From the cell containing the given text, extract its center point as [x, y] coordinate. 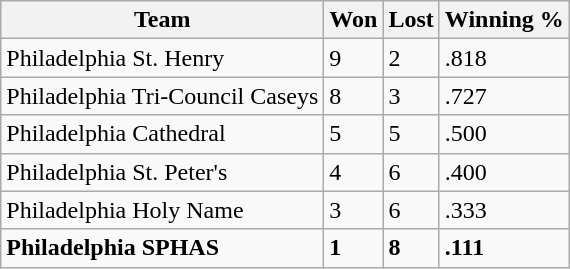
Philadelphia SPHAS [162, 248]
Philadelphia St. Peter's [162, 172]
1 [354, 248]
2 [411, 58]
.111 [504, 248]
Lost [411, 20]
Philadelphia Holy Name [162, 210]
Philadelphia Cathedral [162, 134]
Philadelphia Tri-Council Caseys [162, 96]
.333 [504, 210]
.400 [504, 172]
9 [354, 58]
Philadelphia St. Henry [162, 58]
4 [354, 172]
.500 [504, 134]
Team [162, 20]
Won [354, 20]
Winning % [504, 20]
.727 [504, 96]
.818 [504, 58]
